Locate the cell with the specified text and output its (X, Y) center coordinate. 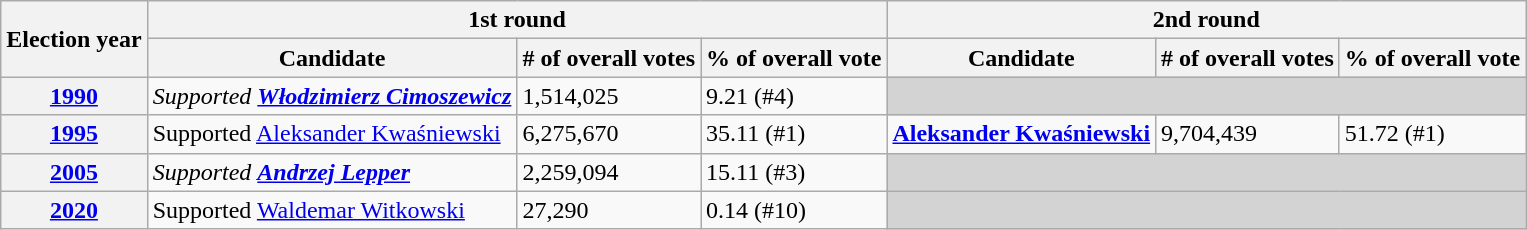
1995 (74, 134)
Aleksander Kwaśniewski (1022, 134)
15.11 (#3) (794, 172)
1990 (74, 96)
2,259,094 (609, 172)
6,275,670 (609, 134)
27,290 (609, 210)
Supported Waldemar Witkowski (332, 210)
1st round (517, 20)
Supported Andrzej Lepper (332, 172)
Election year (74, 39)
35.11 (#1) (794, 134)
0.14 (#10) (794, 210)
9.21 (#4) (794, 96)
Supported Włodzimierz Cimoszewicz (332, 96)
Supported Aleksander Kwaśniewski (332, 134)
9,704,439 (1248, 134)
51.72 (#1) (1432, 134)
2020 (74, 210)
2005 (74, 172)
1,514,025 (609, 96)
2nd round (1206, 20)
